Find where the given text appears and provide that cell's center as (X, Y) coordinate. 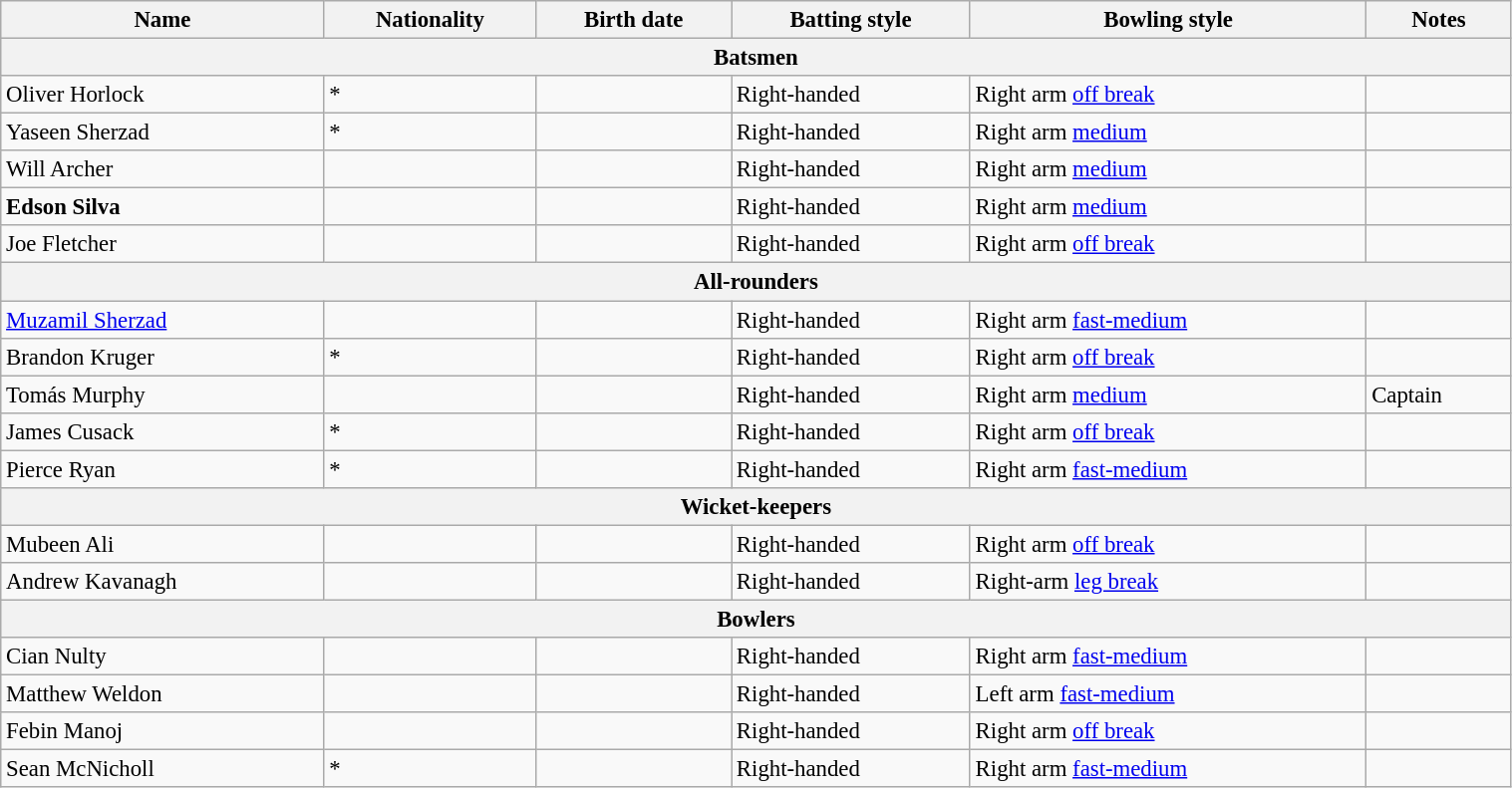
Muzamil Sherzad (162, 320)
Edson Silva (162, 207)
Nationality (431, 20)
Name (162, 20)
Andrew Kavanagh (162, 582)
Batsmen (756, 58)
Bowlers (756, 619)
Birth date (634, 20)
Tomás Murphy (162, 394)
Brandon Kruger (162, 357)
Yaseen Sherzad (162, 132)
Matthew Weldon (162, 694)
All-rounders (756, 282)
Oliver Horlock (162, 95)
Mubeen Ali (162, 544)
James Cusack (162, 431)
Will Archer (162, 169)
Febin Manoj (162, 731)
Captain (1439, 394)
Right-arm leg break (1168, 582)
Joe Fletcher (162, 244)
Left arm fast-medium (1168, 694)
Bowling style (1168, 20)
Batting style (851, 20)
Cian Nulty (162, 657)
Pierce Ryan (162, 469)
Sean McNicholl (162, 769)
Wicket-keepers (756, 507)
Notes (1439, 20)
